From the cell containing the given text, extract its center point as (X, Y) coordinate. 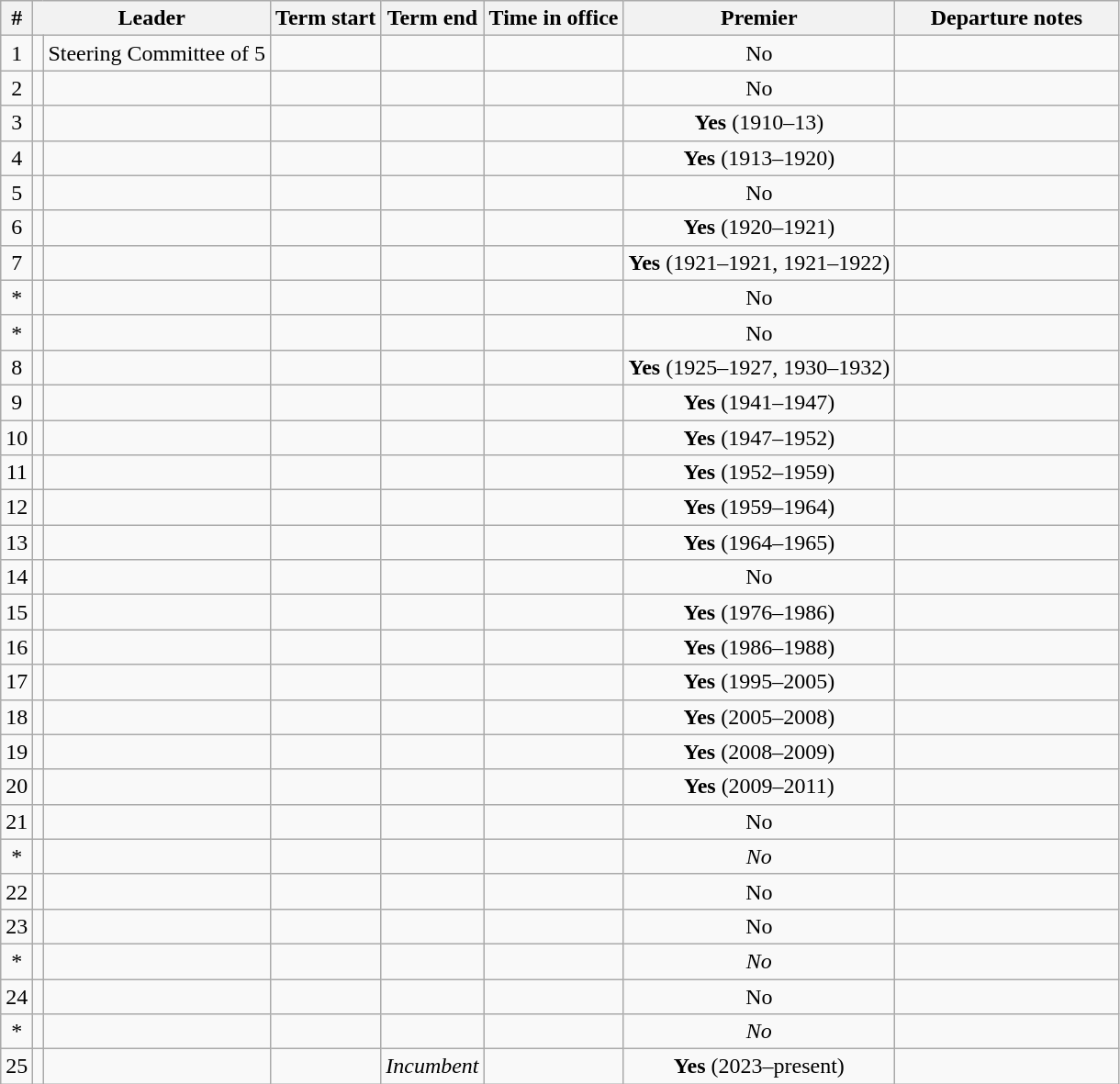
Yes (2008–2009) (759, 752)
Yes (1921–1921, 1921–1922) (759, 263)
Yes (1941–1947) (759, 402)
Yes (1913–1920) (759, 158)
9 (17, 402)
13 (17, 542)
19 (17, 752)
18 (17, 717)
Yes (2005–2008) (759, 717)
12 (17, 508)
15 (17, 612)
Steering Committee of 5 (157, 53)
20 (17, 787)
4 (17, 158)
24 (17, 996)
Departure notes (1006, 18)
Yes (1947–1952) (759, 438)
14 (17, 577)
7 (17, 263)
Yes (2023–present) (759, 1067)
17 (17, 682)
Yes (1986–1988) (759, 647)
Incumbent (432, 1067)
# (17, 18)
Yes (1952–1959) (759, 473)
Term start (326, 18)
Yes (1995–2005) (759, 682)
Term end (432, 18)
22 (17, 891)
1 (17, 53)
Yes (2009–2011) (759, 787)
Yes (1964–1965) (759, 542)
16 (17, 647)
11 (17, 473)
10 (17, 438)
Yes (1959–1964) (759, 508)
5 (17, 193)
21 (17, 821)
Yes (1910–13) (759, 123)
Yes (1976–1986) (759, 612)
25 (17, 1067)
6 (17, 228)
23 (17, 926)
Yes (1920–1921) (759, 228)
Premier (759, 18)
Time in office (554, 18)
2 (17, 88)
8 (17, 367)
Leader (152, 18)
3 (17, 123)
Yes (1925–1927, 1930–1932) (759, 367)
